Identify which cell holds the provided text, then report its [X, Y] central coordinate. 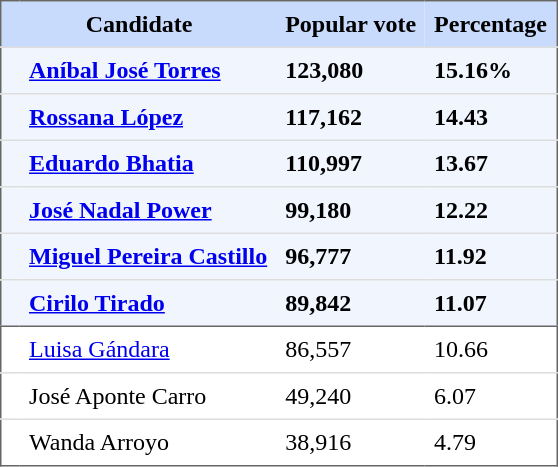
11.92 [491, 256]
38,916 [350, 442]
123,080 [350, 70]
99,180 [350, 210]
10.66 [491, 349]
12.22 [491, 210]
Percentage [491, 24]
110,997 [350, 163]
Cirilo Tirado [148, 303]
86,557 [350, 349]
14.43 [491, 117]
13.67 [491, 163]
117,162 [350, 117]
Candidate [138, 24]
José Nadal Power [148, 210]
Wanda Arroyo [148, 442]
Aníbal José Torres [148, 70]
Rossana López [148, 117]
Luisa Gándara [148, 349]
Miguel Pereira Castillo [148, 256]
11.07 [491, 303]
96,777 [350, 256]
4.79 [491, 442]
Eduardo Bhatia [148, 163]
José Aponte Carro [148, 396]
6.07 [491, 396]
49,240 [350, 396]
89,842 [350, 303]
15.16% [491, 70]
Popular vote [350, 24]
